Identify which cell holds the provided text, then report its [x, y] central coordinate. 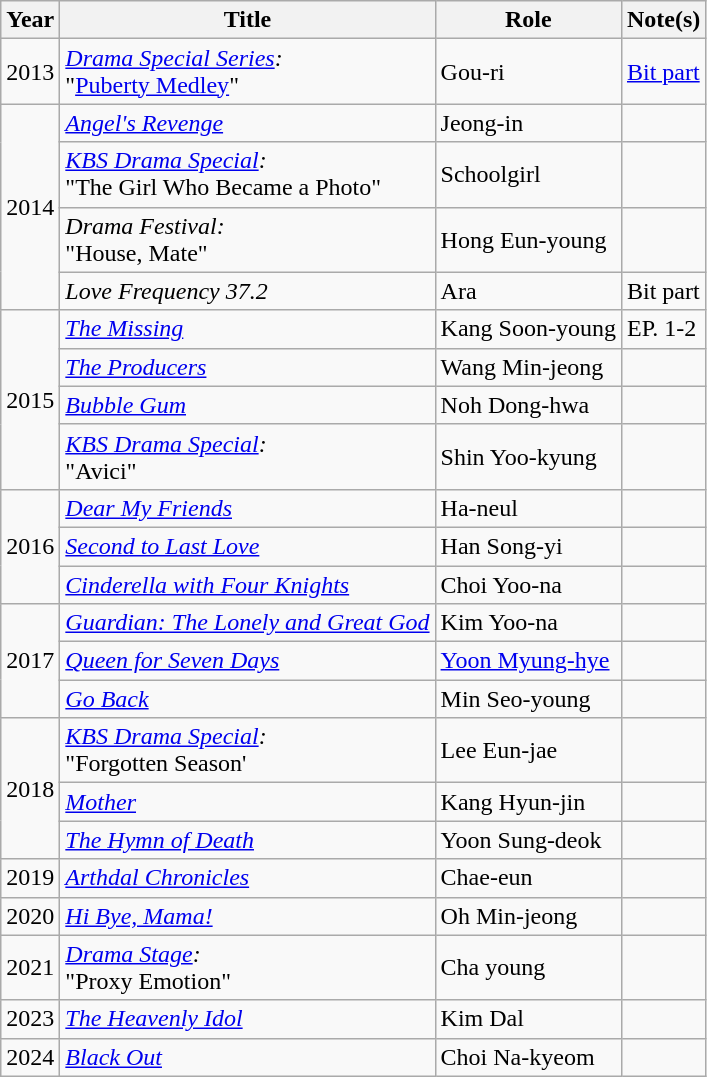
Kim Dal [528, 1019]
Lee Eun-jae [528, 750]
Guardian: The Lonely and Great God [248, 623]
The Missing [248, 329]
Hi Bye, Mama! [248, 916]
Cha young [528, 968]
Choi Na-kyeom [528, 1057]
Mother [248, 802]
2016 [30, 546]
EP. 1-2 [663, 329]
Drama Festival:"House, Mate" [248, 240]
Black Out [248, 1057]
2020 [30, 916]
2015 [30, 400]
Han Song-yi [528, 546]
Noh Dong-hwa [528, 405]
2013 [30, 72]
Arthdal Chronicles [248, 878]
Gou-ri [528, 72]
Shin Yoo-kyung [528, 456]
Drama Special Series: "Puberty Medley" [248, 72]
2021 [30, 968]
Second to Last Love [248, 546]
Angel's Revenge [248, 123]
Jeong-in [528, 123]
Go Back [248, 699]
Chae-eun [528, 878]
Dear My Friends [248, 508]
Year [30, 20]
Cinderella with Four Knights [248, 585]
Queen for Seven Days [248, 661]
Hong Eun-young [528, 240]
The Producers [248, 367]
Drama Stage:"Proxy Emotion" [248, 968]
Ara [528, 291]
Choi Yoo-na [528, 585]
2023 [30, 1019]
KBS Drama Special:"The Girl Who Became a Photo" [248, 174]
Love Frequency 37.2 [248, 291]
KBS Drama Special:"Avici" [248, 456]
Bubble Gum [248, 405]
KBS Drama Special:"Forgotten Season' [248, 750]
Kim Yoo-na [528, 623]
Note(s) [663, 20]
Min Seo-young [528, 699]
Kang Hyun-jin [528, 802]
Wang Min-jeong [528, 367]
Role [528, 20]
Ha-neul [528, 508]
Yoon Myung-hye [528, 661]
Kang Soon-young [528, 329]
2018 [30, 788]
2014 [30, 207]
Schoolgirl [528, 174]
2019 [30, 878]
Title [248, 20]
Yoon Sung-deok [528, 840]
The Hymn of Death [248, 840]
The Heavenly Idol [248, 1019]
2024 [30, 1057]
Oh Min-jeong [528, 916]
2017 [30, 661]
